Determine the [X, Y] coordinate at the center of the cell enclosing the given text.  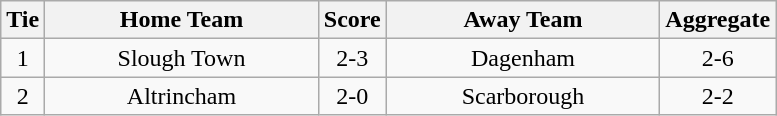
Tie [23, 20]
Home Team [182, 20]
2-2 [718, 96]
2-3 [352, 58]
2-0 [352, 96]
2-6 [718, 58]
Altrincham [182, 96]
Aggregate [718, 20]
1 [23, 58]
2 [23, 96]
Scarborough [523, 96]
Slough Town [182, 58]
Dagenham [523, 58]
Score [352, 20]
Away Team [523, 20]
